Locate the cell with the specified text and output its [x, y] center coordinate. 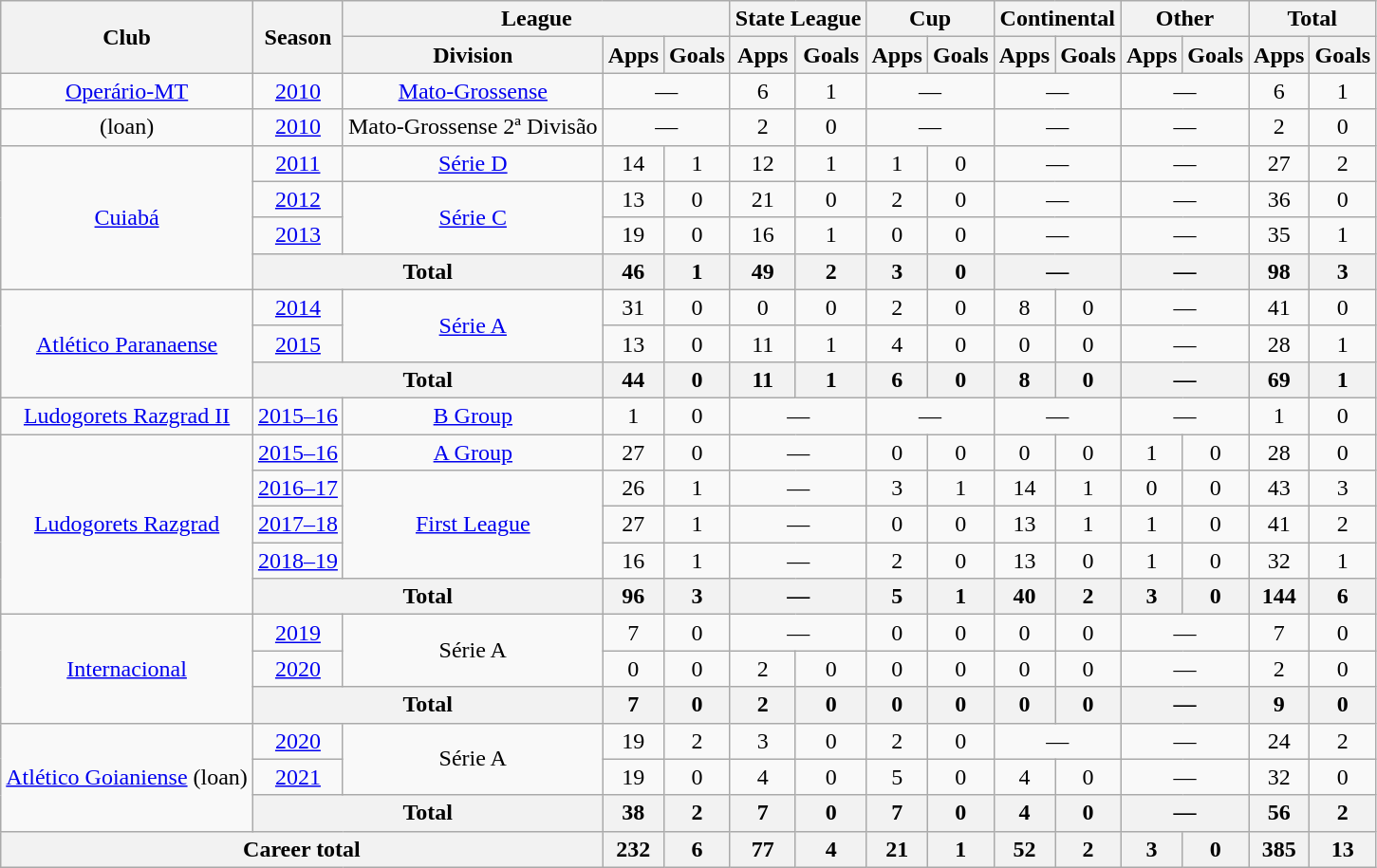
Cup [930, 19]
(loan) [127, 127]
A Group [473, 452]
2014 [298, 307]
9 [1279, 705]
Club [127, 37]
2016–17 [298, 489]
38 [633, 813]
2021 [298, 777]
56 [1279, 813]
46 [633, 271]
2013 [298, 235]
36 [1279, 199]
96 [633, 597]
League [536, 19]
2017–18 [298, 525]
44 [633, 379]
52 [1024, 849]
144 [1279, 597]
Operário-MT [127, 91]
2018–19 [298, 561]
24 [1279, 741]
77 [763, 849]
2012 [298, 199]
26 [633, 489]
40 [1024, 597]
385 [1279, 849]
Division [473, 55]
Mato-Grossense 2ª Divisão [473, 127]
Ludogorets Razgrad [127, 525]
Season [298, 37]
69 [1279, 379]
31 [633, 307]
Other [1184, 19]
Ludogorets Razgrad II [127, 416]
Continental [1057, 19]
Internacional [127, 669]
Série C [473, 217]
State League [798, 19]
First League [473, 525]
232 [633, 849]
2011 [298, 163]
Atlético Paranaense [127, 343]
43 [1279, 489]
2015 [298, 343]
49 [763, 271]
12 [763, 163]
2019 [298, 633]
B Group [473, 416]
Mato-Grossense [473, 91]
Cuiabá [127, 217]
Career total [302, 849]
98 [1279, 271]
Série D [473, 163]
35 [1279, 235]
Atlético Goianiense (loan) [127, 777]
